Provide the [X, Y] coordinate of the cell's center where the given text is located.  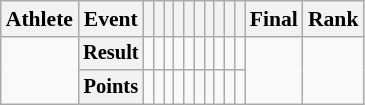
Rank [334, 19]
Event [111, 19]
Points [111, 87]
Final [274, 19]
Athlete [40, 19]
Result [111, 54]
